Locate the cell with the specified text and output its [x, y] center coordinate. 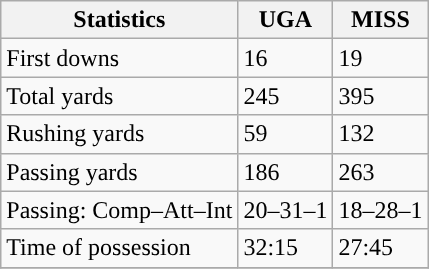
32:15 [286, 248]
59 [286, 134]
First downs [120, 58]
16 [286, 58]
Time of possession [120, 248]
Rushing yards [120, 134]
19 [380, 58]
Passing yards [120, 172]
27:45 [380, 248]
186 [286, 172]
Statistics [120, 20]
20–31–1 [286, 210]
18–28–1 [380, 210]
MISS [380, 20]
Passing: Comp–Att–Int [120, 210]
Total yards [120, 96]
UGA [286, 20]
132 [380, 134]
395 [380, 96]
245 [286, 96]
263 [380, 172]
